Return the (x, y) coordinate for the center point of the cell that contains the specified text.  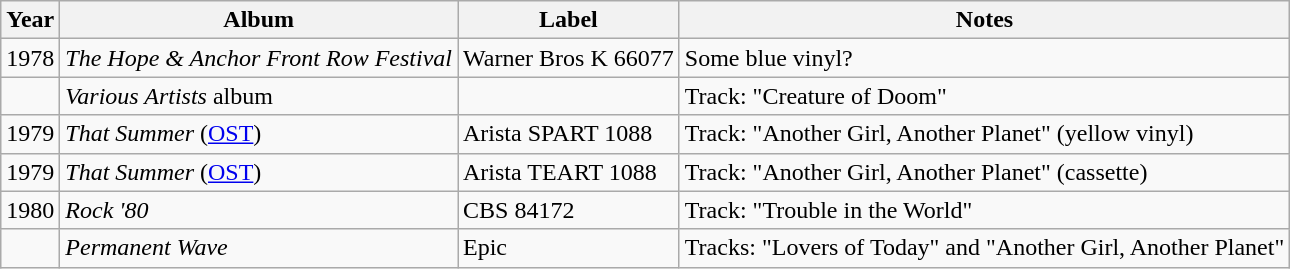
Label (569, 20)
Arista TEART 1088 (569, 172)
Some blue vinyl? (984, 58)
Various Artists album (259, 96)
Track: "Trouble in the World" (984, 210)
Track: "Another Girl, Another Planet" (yellow vinyl) (984, 134)
Epic (569, 248)
Year (30, 20)
Rock '80 (259, 210)
Album (259, 20)
CBS 84172 (569, 210)
Tracks: "Lovers of Today" and "Another Girl, Another Planet" (984, 248)
Permanent Wave (259, 248)
1978 (30, 58)
1980 (30, 210)
Track: "Creature of Doom" (984, 96)
Notes (984, 20)
Arista SPART 1088 (569, 134)
The Hope & Anchor Front Row Festival (259, 58)
Warner Bros K 66077 (569, 58)
Track: "Another Girl, Another Planet" (cassette) (984, 172)
